Locate the cell with the specified text and output its [x, y] center coordinate. 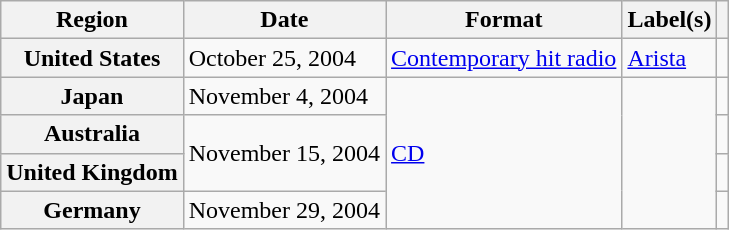
Region [92, 20]
United States [92, 58]
United Kingdom [92, 172]
November 29, 2004 [284, 210]
Contemporary hit radio [504, 58]
Germany [92, 210]
Label(s) [670, 20]
Japan [92, 96]
Australia [92, 134]
Arista [670, 58]
CD [504, 153]
November 4, 2004 [284, 96]
November 15, 2004 [284, 153]
Format [504, 20]
October 25, 2004 [284, 58]
Date [284, 20]
